Provide the [X, Y] coordinate of the cell's center where the given text is located.  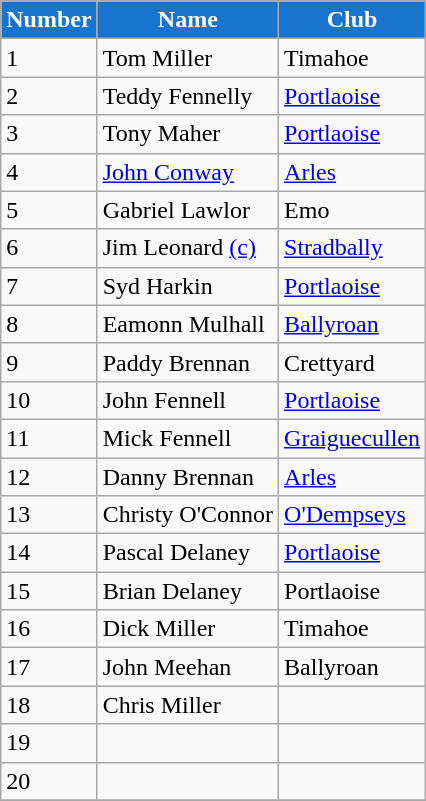
Mick Fennell [188, 438]
Name [188, 20]
2 [49, 96]
17 [49, 667]
Pascal Delaney [188, 553]
Teddy Fennelly [188, 96]
4 [49, 172]
Tony Maher [188, 134]
Syd Harkin [188, 286]
16 [49, 629]
14 [49, 553]
15 [49, 591]
Jim Leonard (c) [188, 248]
Crettyard [352, 362]
11 [49, 438]
Brian Delaney [188, 591]
9 [49, 362]
Christy O'Connor [188, 515]
Club [352, 20]
7 [49, 286]
Graiguecullen [352, 438]
Number [49, 20]
Gabriel Lawlor [188, 210]
John Conway [188, 172]
19 [49, 743]
Dick Miller [188, 629]
18 [49, 705]
6 [49, 248]
Paddy Brennan [188, 362]
Danny Brennan [188, 477]
Tom Miller [188, 58]
10 [49, 400]
1 [49, 58]
12 [49, 477]
8 [49, 324]
Chris Miller [188, 705]
Eamonn Mulhall [188, 324]
John Fennell [188, 400]
John Meehan [188, 667]
Emo [352, 210]
O'Dempseys [352, 515]
3 [49, 134]
Stradbally [352, 248]
5 [49, 210]
13 [49, 515]
20 [49, 781]
